Return the [X, Y] coordinate for the center point of the cell that contains the specified text.  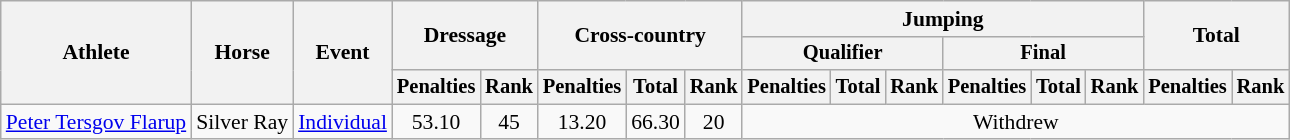
45 [509, 122]
66.30 [656, 122]
Withdrew [1016, 122]
53.10 [436, 122]
20 [714, 122]
Peter Tersgov Flarup [96, 122]
Horse [242, 52]
Dressage [465, 36]
Qualifier [842, 54]
Final [1043, 54]
Jumping [942, 19]
Silver Ray [242, 122]
Athlete [96, 52]
Event [342, 52]
Cross-country [640, 36]
13.20 [582, 122]
Individual [342, 122]
